Scan for the cell matching the given text and deliver its (x, y) coordinate at center. 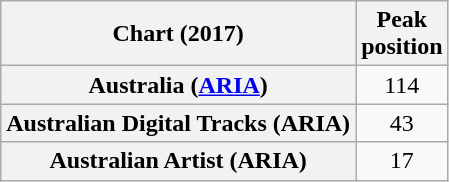
Australian Artist (ARIA) (178, 161)
17 (402, 161)
Chart (2017) (178, 34)
43 (402, 123)
Australia (ARIA) (178, 85)
Australian Digital Tracks (ARIA) (178, 123)
114 (402, 85)
Peak position (402, 34)
